From the cell containing the given text, extract its center point as (x, y) coordinate. 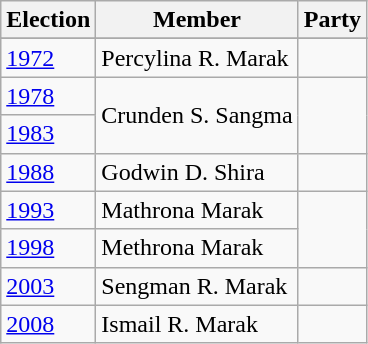
Methrona Marak (197, 248)
1998 (48, 248)
2008 (48, 324)
Ismail R. Marak (197, 324)
2003 (48, 286)
Member (197, 20)
Mathrona Marak (197, 210)
Party (332, 20)
1988 (48, 172)
1972 (48, 58)
1978 (48, 96)
1983 (48, 134)
1993 (48, 210)
Godwin D. Shira (197, 172)
Crunden S. Sangma (197, 115)
Election (48, 20)
Percylina R. Marak (197, 58)
Sengman R. Marak (197, 286)
